Capture the cell that displays the provided text and extract its (x, y) central coordinate. 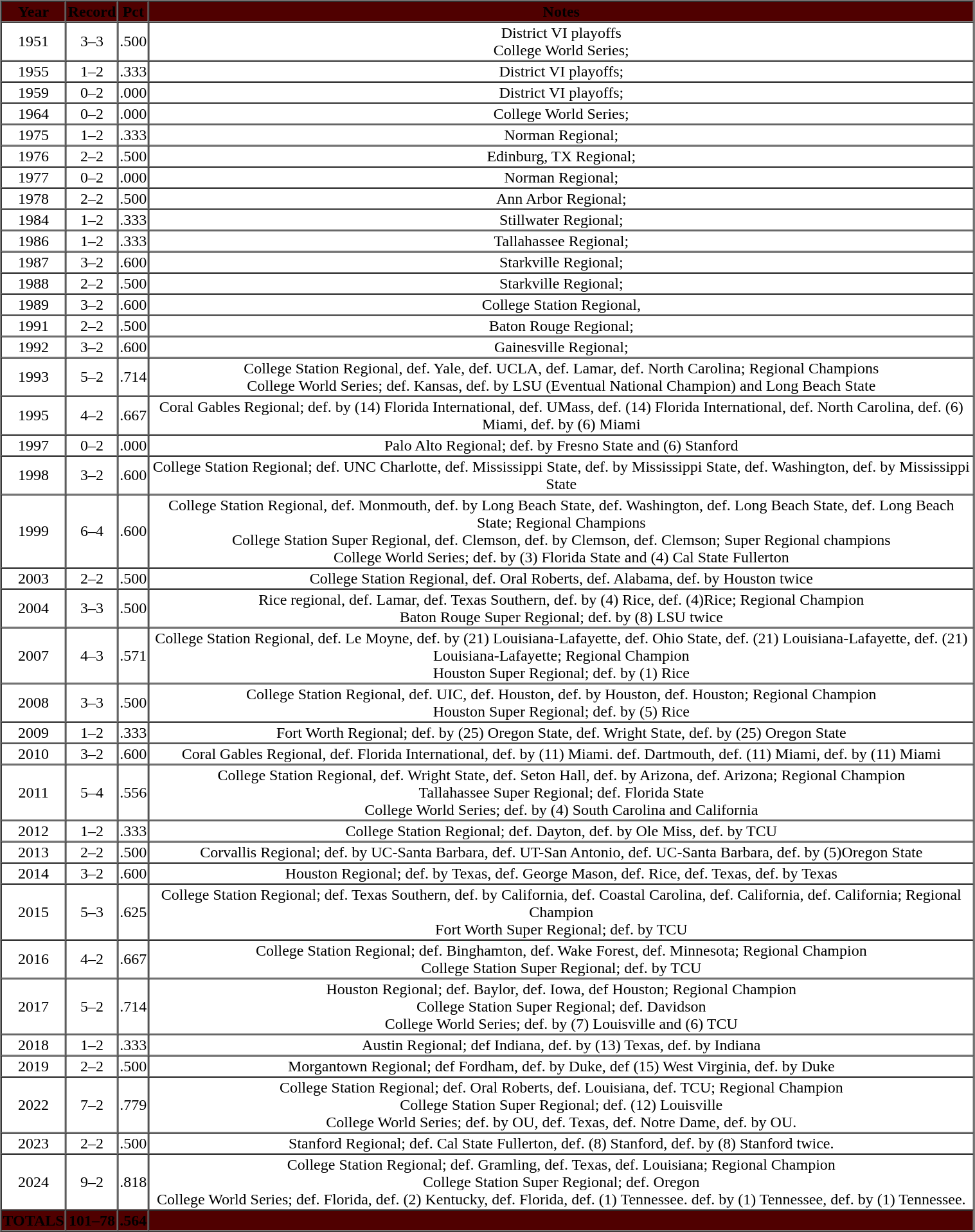
2004 (33, 608)
1995 (33, 415)
7–2 (93, 1105)
2003 (33, 578)
9–2 (93, 1183)
College Station Regional; def. UNC Charlotte, def. Mississippi State, def. by Mississippi State, def. Washington, def. by Mississippi State (561, 476)
1959 (33, 93)
2009 (33, 733)
5–3 (93, 913)
1977 (33, 177)
Fort Worth Regional; def. by (25) Oregon State, def. Wright State, def. by (25) Oregon State (561, 733)
2015 (33, 913)
College Station Regional; def. Binghamton, def. Wake Forest, def. Minnesota; Regional ChampionCollege Station Super Regional; def. by TCU (561, 959)
.564 (133, 1220)
.556 (133, 793)
Pct (133, 12)
2017 (33, 1006)
2018 (33, 1045)
.625 (133, 913)
2012 (33, 830)
Palo Alto Regional; def. by Fresno State and (6) Stanford (561, 445)
Stillwater Regional; (561, 220)
Coral Gables Regional, def. Florida International, def. by (11) Miami. def. Dartmouth, def. (11) Miami, def. by (11) Miami (561, 753)
1978 (33, 198)
1991 (33, 325)
4–3 (93, 656)
Corvallis Regional; def. by UC-Santa Barbara, def. UT-San Antonio, def. UC-Santa Barbara, def. by (5)Oregon State (561, 852)
College Station Regional, def. Oral Roberts, def. Alabama, def. by Houston twice (561, 578)
Notes (561, 12)
Ann Arbor Regional; (561, 198)
1951 (33, 41)
101–78 (93, 1220)
1976 (33, 156)
Stanford Regional; def. Cal State Fullerton, def. (8) Stanford, def. by (8) Stanford twice. (561, 1143)
College Station Regional; def. Dayton, def. by Ole Miss, def. by TCU (561, 830)
1988 (33, 283)
College Station Regional, def. UIC, def. Houston, def. by Houston, def. Houston; Regional ChampionHouston Super Regional; def. by (5) Rice (561, 703)
2013 (33, 852)
2011 (33, 793)
1997 (33, 445)
1998 (33, 476)
Rice regional, def. Lamar, def. Texas Southern, def. by (4) Rice, def. (4)Rice; Regional ChampionBaton Rouge Super Regional; def. by (8) LSU twice (561, 608)
Austin Regional; def Indiana, def. by (13) Texas, def. by Indiana (561, 1045)
.571 (133, 656)
2014 (33, 873)
1975 (33, 135)
.818 (133, 1183)
2007 (33, 656)
5–4 (93, 793)
1999 (33, 531)
Tallahassee Regional; (561, 240)
2022 (33, 1105)
1955 (33, 71)
6–4 (93, 531)
2019 (33, 1066)
1986 (33, 240)
1987 (33, 262)
TOTALS (33, 1220)
2010 (33, 753)
Year (33, 12)
College World Series; (561, 113)
1964 (33, 113)
2024 (33, 1183)
Houston Regional; def. by Texas, def. George Mason, def. Rice, def. Texas, def. by Texas (561, 873)
Edinburg, TX Regional; (561, 156)
District VI playoffs College World Series; (561, 41)
1993 (33, 377)
1984 (33, 220)
2008 (33, 703)
Morgantown Regional; def Fordham, def. by Duke, def (15) West Virginia, def. by Duke (561, 1066)
College Station Regional, (561, 305)
2016 (33, 959)
Gainesville Regional; (561, 347)
Record (93, 12)
.779 (133, 1105)
1992 (33, 347)
2023 (33, 1143)
Baton Rouge Regional; (561, 325)
1989 (33, 305)
